Output the (X, Y) coordinate of the center of the cell containing the given text.  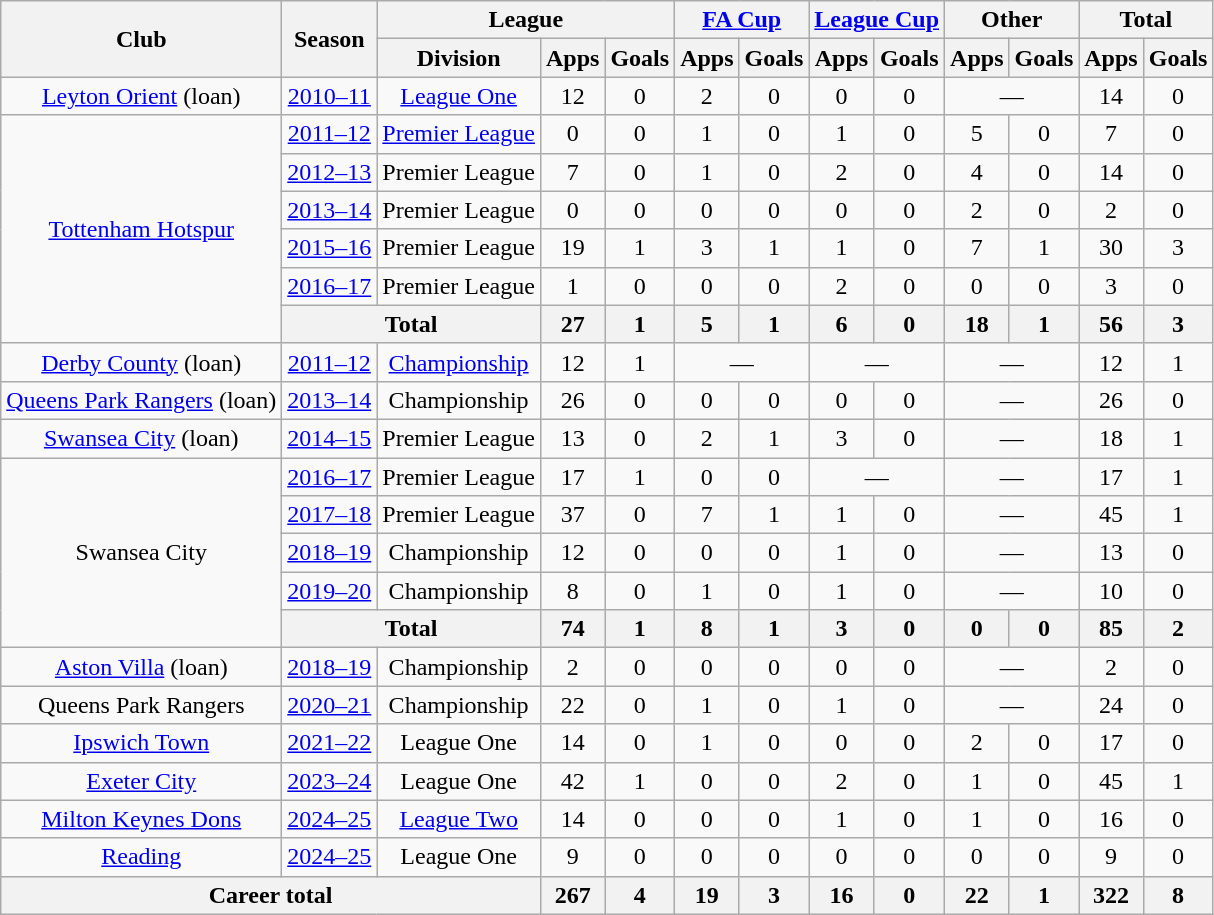
2015–16 (330, 248)
Derby County (loan) (142, 362)
Queens Park Rangers (142, 705)
Other (1012, 20)
30 (1111, 248)
Exeter City (142, 781)
2021–22 (330, 743)
74 (572, 629)
267 (572, 895)
2012–13 (330, 172)
2023–24 (330, 781)
2020–21 (330, 705)
Club (142, 39)
37 (572, 515)
Queens Park Rangers (loan) (142, 400)
2019–20 (330, 591)
Aston Villa (loan) (142, 667)
Tottenham Hotspur (142, 229)
League (526, 20)
Ipswich Town (142, 743)
Leyton Orient (loan) (142, 96)
2014–15 (330, 438)
Reading (142, 857)
6 (842, 324)
56 (1111, 324)
42 (572, 781)
League Cup (877, 20)
Swansea City (loan) (142, 438)
Swansea City (142, 553)
Milton Keynes Dons (142, 819)
FA Cup (742, 20)
24 (1111, 705)
322 (1111, 895)
League Two (459, 819)
Season (330, 39)
Division (459, 58)
2017–18 (330, 515)
85 (1111, 629)
27 (572, 324)
2010–11 (330, 96)
10 (1111, 591)
Career total (271, 895)
